Provide the (x, y) coordinate of the cell's center where the given text is located.  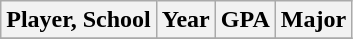
Player, School (79, 20)
Year (186, 20)
GPA (245, 20)
Major (313, 20)
